Locate the cell with the specified text and output its [X, Y] center coordinate. 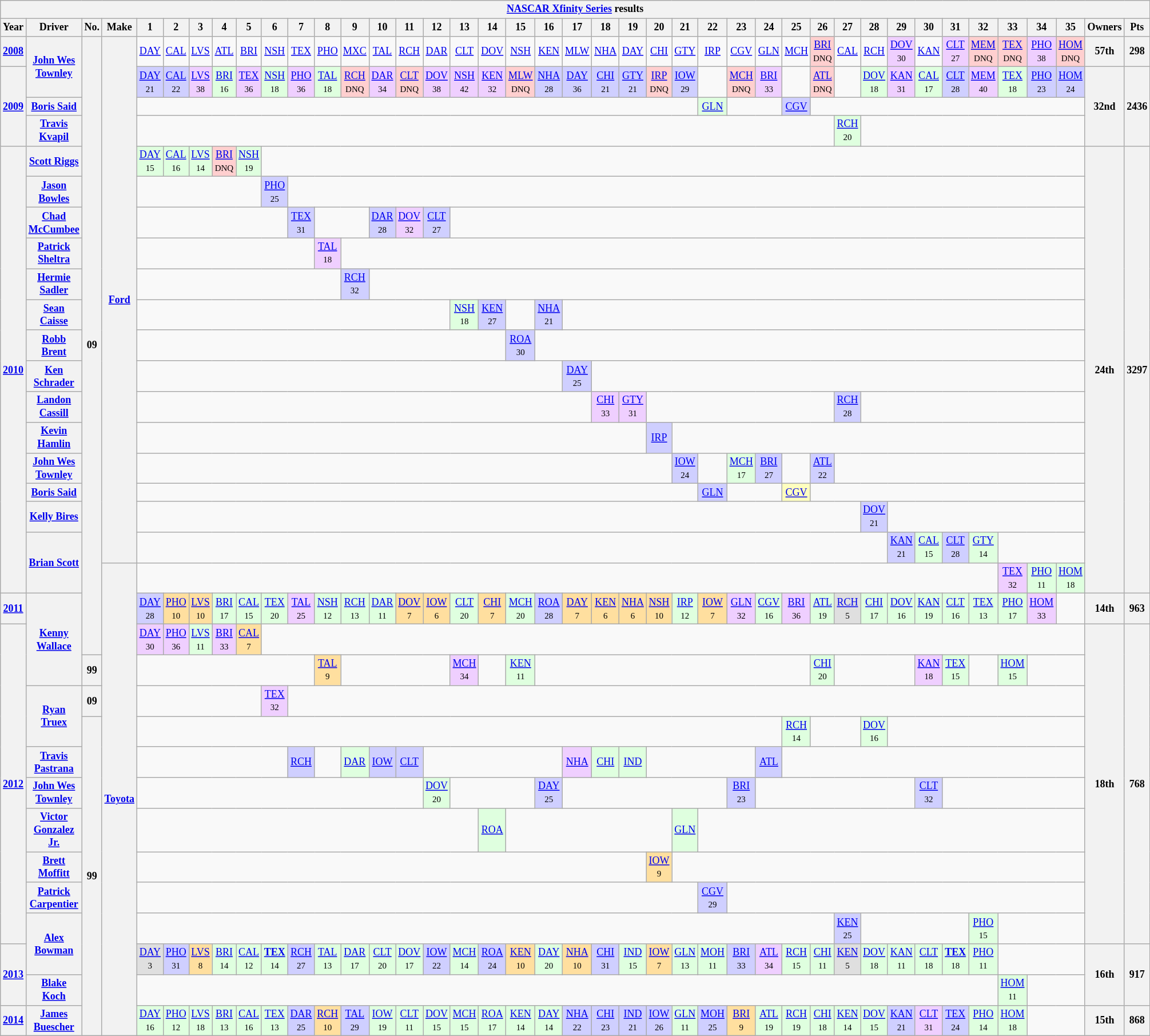
Landon Cassill [54, 407]
PHO10 [176, 609]
DOV20 [437, 793]
Driver [54, 27]
DAR28 [382, 223]
IRPDNQ [659, 82]
298 [1137, 51]
Travis Pastrana [54, 762]
DAR11 [382, 609]
33 [1012, 27]
CHI18 [822, 1021]
917 [1137, 974]
KEN5 [847, 959]
RCH28 [847, 407]
MEM40 [984, 82]
CLT31 [929, 1021]
CHI23 [606, 1021]
RCH10 [328, 1021]
CHI20 [822, 670]
DOV17 [409, 959]
KEN25 [847, 929]
CHI11 [822, 959]
Ford [119, 300]
CHI33 [606, 407]
BRI13 [224, 1021]
GLN32 [741, 609]
CGV16 [769, 609]
57th [1105, 51]
1 [150, 27]
IND15 [633, 959]
2014 [14, 1021]
MLW [578, 51]
KAN19 [929, 609]
NHA21 [549, 315]
18 [606, 27]
CLT16 [956, 609]
Owners [1105, 27]
NHA6 [633, 609]
DAY7 [578, 609]
28 [874, 27]
6 [274, 27]
MCH20 [520, 609]
2010 [14, 369]
DOV38 [437, 82]
MCH15 [464, 1021]
Pts [1137, 27]
James Buescher [54, 1021]
TAL25 [301, 609]
MCHDNQ [741, 82]
ROA17 [492, 1021]
BRI27 [769, 468]
20 [659, 27]
IOW6 [437, 609]
DAY15 [150, 161]
ROA [492, 830]
ATL34 [769, 959]
2009 [14, 106]
KEN32 [492, 82]
Patrick Carpentier [54, 898]
868 [1137, 1021]
19 [633, 27]
CHI7 [492, 609]
21 [685, 27]
2011 [14, 609]
22 [713, 27]
KAN31 [901, 82]
MCH14 [464, 959]
MCH [797, 51]
Travis Kvapil [54, 131]
18th [1105, 784]
HOM24 [1071, 82]
MCH17 [741, 468]
GTY14 [984, 548]
32 [984, 27]
CGV29 [713, 898]
DOV32 [409, 223]
MXC [355, 51]
CHI17 [874, 609]
PHO31 [176, 959]
GTY21 [633, 82]
15 [520, 27]
PHO15 [984, 929]
IND [633, 762]
RCH32 [355, 284]
IOW24 [685, 468]
BRI [249, 51]
TEX14 [274, 959]
DAY28 [150, 609]
DAY36 [578, 82]
BRI9 [741, 1021]
2012 [14, 784]
BRI17 [224, 609]
34 [1042, 27]
DOV7 [409, 609]
Victor Gonzalez Jr. [54, 830]
15th [1105, 1021]
IOW22 [437, 959]
31 [956, 27]
RCH15 [797, 959]
LVS10 [200, 609]
RCH19 [797, 1021]
IOW29 [685, 82]
Chad McCumbee [54, 223]
CAL17 [929, 82]
23 [741, 27]
5 [249, 27]
HOM15 [1012, 670]
Blake Koch [54, 990]
Ken Schrader [54, 376]
GTY31 [633, 407]
DOV30 [901, 51]
DAY14 [549, 1021]
CAL7 [249, 640]
7 [301, 27]
Hermie Sadler [54, 284]
HOM33 [1042, 609]
TEX36 [249, 82]
DAR34 [382, 82]
14th [1105, 609]
NSH19 [249, 161]
2008 [14, 51]
11 [409, 27]
ROA30 [520, 345]
BRI23 [741, 793]
CAL22 [176, 82]
NSH10 [659, 609]
BRI36 [797, 609]
Jason Bowles [54, 192]
DAY20 [549, 959]
30 [929, 27]
Make [119, 27]
KEN6 [606, 609]
Kelly Bires [54, 517]
CLT18 [929, 959]
CLTDNQ [409, 82]
CAL12 [249, 959]
8 [328, 27]
IOW [382, 762]
NHA10 [578, 959]
TEX20 [274, 609]
TEX15 [956, 670]
4 [224, 27]
MCH34 [464, 670]
KAN [929, 51]
KEN11 [520, 670]
NASCAR Xfinity Series results [575, 9]
RCH5 [847, 609]
HOMDNQ [1071, 51]
24th [1105, 369]
RCH20 [847, 131]
MEMDNQ [984, 51]
Brian Scott [54, 563]
27 [847, 27]
963 [1137, 609]
IRP12 [685, 609]
IOW9 [659, 867]
BRI14 [224, 959]
29 [901, 27]
RCH14 [797, 732]
DAR17 [355, 959]
PHO38 [1042, 51]
Scott Riggs [54, 161]
24 [769, 27]
LVS38 [200, 82]
Robb Brent [54, 345]
ATLDNQ [822, 82]
DAY3 [150, 959]
RCHDNQ [355, 82]
NHA22 [578, 1021]
MOH11 [713, 959]
ROA28 [549, 609]
DAY21 [150, 82]
TAL [382, 51]
Ryan Truex [54, 716]
PHO25 [274, 192]
13 [464, 27]
DOV21 [874, 517]
Alex Bowman [54, 943]
TAL13 [328, 959]
Kenny Wallace [54, 639]
LVS14 [200, 161]
2013 [14, 974]
14 [492, 27]
TEX31 [301, 223]
RCH13 [355, 609]
CLT32 [929, 793]
Patrick Sheltra [54, 253]
DOV [492, 51]
16th [1105, 974]
Sean Caisse [54, 315]
25 [797, 27]
9 [355, 27]
35 [1071, 27]
HOM11 [1012, 990]
PHO [328, 51]
768 [1137, 784]
KAN18 [929, 670]
PHO23 [1042, 82]
GLN11 [685, 1021]
KEN [549, 51]
Brett Moffitt [54, 867]
CLT11 [409, 1021]
TAL29 [355, 1021]
Kevin Hamlin [54, 437]
12 [437, 27]
GTY [685, 51]
BRI16 [224, 82]
16 [549, 27]
LVS8 [200, 959]
3297 [1137, 369]
LVS [200, 51]
PHO14 [984, 1021]
3 [200, 27]
2 [176, 27]
26 [822, 27]
DAY30 [150, 640]
GLN13 [685, 959]
NSH12 [328, 609]
CHI21 [606, 82]
ATL22 [822, 468]
TEX24 [956, 1021]
LVS11 [200, 640]
TEXDNQ [1012, 51]
DAR25 [301, 1021]
17 [578, 27]
Year [14, 27]
2436 [1137, 106]
32nd [1105, 106]
PHO17 [1012, 609]
DAY16 [150, 1021]
RCH27 [301, 959]
KEN27 [492, 315]
IND21 [633, 1021]
IOW26 [659, 1021]
ROA24 [492, 959]
IOW19 [382, 1021]
NHA28 [549, 82]
No. [91, 27]
MLWDNQ [520, 82]
TAL9 [328, 670]
NSH42 [464, 82]
KAN11 [901, 959]
MOH25 [713, 1021]
LVS18 [200, 1021]
PHO12 [176, 1021]
10 [382, 27]
Toyota [119, 799]
KEN10 [520, 959]
CHI31 [606, 959]
TEX [301, 51]
